Provide the [X, Y] coordinate of the cell's center where the given text is located.  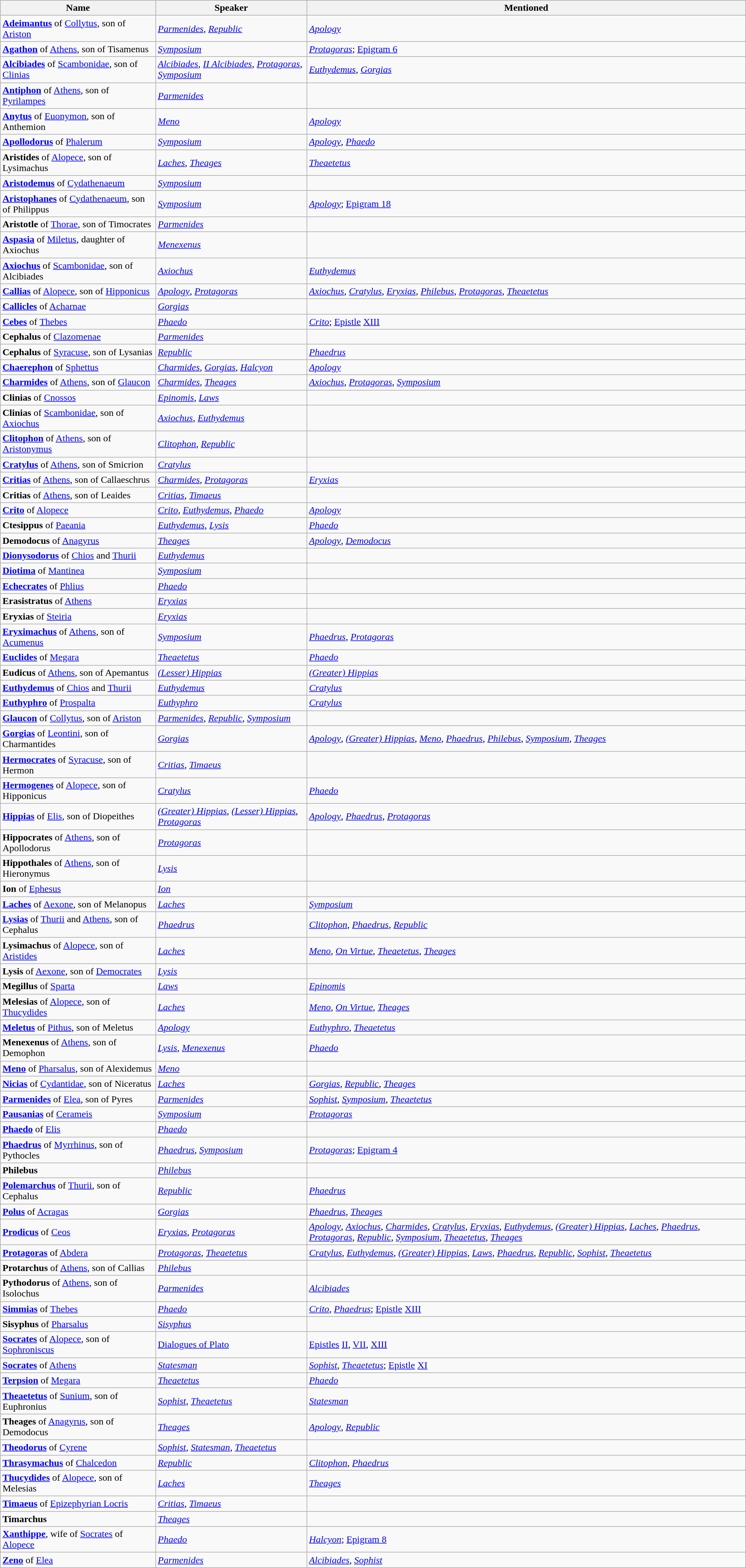
Polus of Acragas [78, 1212]
Protagoras; Epigram 4 [526, 1150]
Apollodorus of Phalerum [78, 142]
Meletus of Pithus, son of Meletus [78, 1027]
Protarchus of Athens, son of Callias [78, 1268]
Theaetetus of Sunium, son of Euphronius [78, 1401]
Crito, Phaedrus; Epistle XIII [526, 1309]
Lysias of Thurii and Athens, son of Cephalus [78, 925]
Charmides, Protagoras [231, 480]
Eryxias, Protagoras [231, 1232]
Critias of Athens, son of Leaides [78, 495]
Parmenides, Republic [231, 29]
Nicias of Cydantidae, son of Niceratus [78, 1084]
Alcibiades of Scambonidae, son of Clinias [78, 69]
Euclides of Megara [78, 657]
Alcibiades, Sophist [526, 1560]
Phaedrus, Symposium [231, 1150]
Laws [231, 986]
Protagoras of Abdera [78, 1253]
Apology, Protagoras [231, 291]
Aspasia of Miletus, daughter of Axiochus [78, 245]
Sophist, Statesman, Theaetetus [231, 1447]
Hermogenes of Alopece, son of Hipponicus [78, 790]
Aristodemus of Cydathenaeum [78, 183]
Adeimantus of Collytus, son of Ariston [78, 29]
Socrates of Alopece, son of Sophroniscus [78, 1344]
Zeno of Elea [78, 1560]
Halcyon; Epigram 8 [526, 1540]
Callias of Alopece, son of Hipponicus [78, 291]
Meno of Pharsalus, son of Alexidemus [78, 1068]
Chaerephon of Sphettus [78, 367]
Apology, Phaedrus, Protagoras [526, 816]
Cratylus, Euthydemus, (Greater) Hippias, Laws, Phaedrus, Republic, Sophist, Theaetetus [526, 1253]
(Greater) Hippias [526, 673]
Axiochus, Euthydemus [231, 418]
Hippias of Elis, son of Diopeithes [78, 816]
Timarchus [78, 1519]
Euthyphro of Prospalta [78, 703]
Clitophon of Athens, son of Aristonymus [78, 444]
Simmias of Thebes [78, 1309]
Aristotle of Thorae, son of Timocrates [78, 224]
Clitophon, Phaedrus, Republic [526, 925]
Axiochus, Protagoras, Symposium [526, 382]
Crito; Epistle XIII [526, 322]
Axiochus [231, 270]
Charmides, Gorgias, Halcyon [231, 367]
Apology, Republic [526, 1426]
Apology, Demodocus [526, 540]
Dionysodorus of Chios and Thurii [78, 556]
Apology, (Greater) Hippias, Meno, Phaedrus, Philebus, Symposium, Theages [526, 738]
Euthyphro, Theaetetus [526, 1027]
Euthydemus of Chios and Thurii [78, 688]
Charmides, Theages [231, 382]
Clitophon, Republic [231, 444]
Eryxias of Steiria [78, 616]
Thrasymachus of Chalcedon [78, 1463]
Clinias of Cnossos [78, 397]
Ion [231, 889]
Laches of Aexone, son of Melanopus [78, 904]
Eryximachus of Athens, son of Acumenus [78, 637]
Crito, Euthydemus, Phaedo [231, 510]
Phaedrus, Protagoras [526, 637]
Phaedo of Elis [78, 1129]
Eudicus of Athens, son of Apemantus [78, 673]
Glaucon of Collytus, son of Ariston [78, 718]
Critias of Athens, son of Callaeschrus [78, 480]
Antiphon of Athens, son of Pyrilampes [78, 96]
Demodocus of Anagyrus [78, 540]
Sophist, Theaetetus; Epistle XI [526, 1365]
Menexenus [231, 245]
Sophist, Symposium, Theaetetus [526, 1099]
Megillus of Sparta [78, 986]
Theages of Anagyrus, son of Demodocus [78, 1426]
Aristides of Alopece, son of Lysimachus [78, 163]
Hippothales of Athens, son of Hieronymus [78, 868]
Aristophanes of Cydathenaeum, son of Philippus [78, 203]
Timaeus of Epizephyrian Locris [78, 1504]
Diotima of Mantinea [78, 571]
Euthydemus, Gorgias [526, 69]
Gorgias, Republic, Theages [526, 1084]
Mentioned [526, 8]
Parmenides, Republic, Symposium [231, 718]
Axiochus of Scambonidae, son of Alcibiades [78, 270]
Cephalus of Syracuse, son of Lysanias [78, 352]
Clinias of Scambonidae, son of Axiochus [78, 418]
Sisyphus of Pharsalus [78, 1324]
Epistles II, VII, XIII [526, 1344]
Thucydides of Alopece, son of Melesias [78, 1483]
Ctesippus of Paeania [78, 525]
Name [78, 8]
Socrates of Athens [78, 1365]
Lysis, Menexenus [231, 1048]
Prodicus of Ceos [78, 1232]
Clitophon, Phaedrus [526, 1463]
Euthyphro [231, 703]
Meno, On Virtue, Theages [526, 1007]
Dialogues of Plato [231, 1344]
Epinomis [526, 986]
Ion of Ephesus [78, 889]
Speaker [231, 8]
Erasistratus of Athens [78, 601]
Alcibiades [526, 1289]
Melesias of Alopece, son of Thucydides [78, 1007]
Euthydemus, Lysis [231, 525]
Sisyphus [231, 1324]
Anytus of Euonymon, son of Anthemion [78, 121]
Theodorus of Cyrene [78, 1447]
Cratylus of Athens, son of Smicrion [78, 464]
Meno, On Virtue, Theaetetus, Theages [526, 950]
Charmides of Athens, son of Glaucon [78, 382]
Callicles of Acharnae [78, 307]
Terpsion of Megara [78, 1380]
Protagoras, Theaetetus [231, 1253]
Epinomis, Laws [231, 397]
Lysis of Aexone, son of Democrates [78, 971]
Polemarchus of Thurii, son of Cephalus [78, 1191]
Phaedrus of Myrrhinus, son of Pythocles [78, 1150]
(Greater) Hippias, (Lesser) Hippias, Protagoras [231, 816]
Axiochus, Cratylus, Eryxias, Philebus, Protagoras, Theaetetus [526, 291]
Menexenus of Athens, son of Demophon [78, 1048]
Sophist, Theaetetus [231, 1401]
Crito of Alopece [78, 510]
Hippocrates of Athens, son of Apollodorus [78, 842]
Apology, Phaedo [526, 142]
Apology; Epigram 18 [526, 203]
Alcibiades, II Alcibiades, Protagoras, Symposium [231, 69]
Laches, Theages [231, 163]
Agathon of Athens, son of Tisamenus [78, 49]
Echecrates of Phlius [78, 586]
Hermocrates of Syracuse, son of Hermon [78, 765]
Gorgias of Leontini, son of Charmantides [78, 738]
Cephalus of Clazomenae [78, 337]
Cebes of Thebes [78, 322]
Pausanias of Cerameis [78, 1114]
Parmenides of Elea, son of Pyres [78, 1099]
Phaedrus, Theages [526, 1212]
(Lesser) Hippias [231, 673]
Protagoras; Epigram 6 [526, 49]
Lysimachus of Alopece, son of Aristides [78, 950]
Pythodorus of Athens, son of Isolochus [78, 1289]
Xanthippe, wife of Socrates of Alopece [78, 1540]
